For the text-containing cell, return its midpoint in (X, Y) coordinate format. 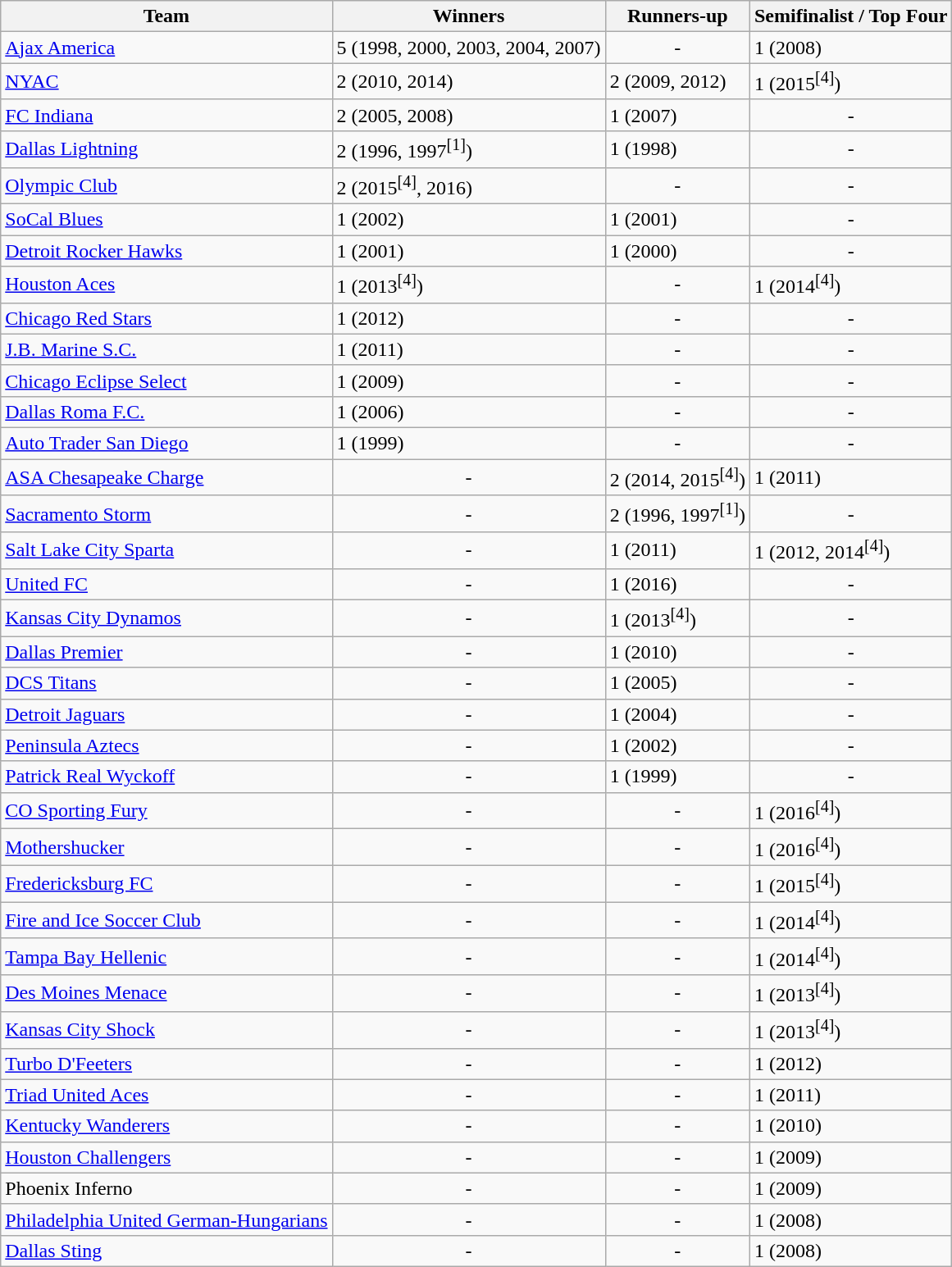
Dallas Premier (166, 652)
Fredericksburg FC (166, 884)
Chicago Eclipse Select (166, 381)
Winners (469, 16)
Auto Trader San Diego (166, 444)
2 (2014, 2015[4]) (677, 477)
2 (2009, 2012) (677, 82)
ASA Chesapeake Charge (166, 477)
1 (2007) (677, 115)
Sacramento Storm (166, 513)
FC Indiana (166, 115)
Phoenix Inferno (166, 1188)
Dallas Lightning (166, 149)
Mothershucker (166, 848)
1 (2012, 2014[4]) (850, 551)
Detroit Rocker Hawks (166, 251)
Dallas Sting (166, 1251)
SoCal Blues (166, 220)
Ajax America (166, 48)
Peninsula Aztecs (166, 745)
Dallas Roma F.C. (166, 412)
Houston Challengers (166, 1157)
Chicago Red Stars (166, 318)
Kansas City Dynamos (166, 618)
Triad United Aces (166, 1095)
1 (2016) (677, 584)
Salt Lake City Sparta (166, 551)
Detroit Jaguars (166, 714)
1 (2005) (677, 683)
1 (2004) (677, 714)
Turbo D'Feeters (166, 1064)
2 (2005, 2008) (469, 115)
2 (2010, 2014) (469, 82)
Des Moines Menace (166, 994)
2 (2015[4], 2016) (469, 185)
Fire and Ice Soccer Club (166, 920)
1 (2000) (677, 251)
Kansas City Shock (166, 1030)
NYAC (166, 82)
Olympic Club (166, 185)
1 (2006) (469, 412)
Kentucky Wanderers (166, 1126)
5 (1998, 2000, 2003, 2004, 2007) (469, 48)
J.B. Marine S.C. (166, 349)
1 (1998) (677, 149)
United FC (166, 584)
CO Sporting Fury (166, 810)
DCS Titans (166, 683)
Patrick Real Wyckoff (166, 777)
Philadelphia United German-Hungarians (166, 1219)
Semifinalist / Top Four (850, 16)
Team (166, 16)
Houston Aces (166, 285)
Runners-up (677, 16)
Tampa Bay Hellenic (166, 956)
